For the text-containing cell, return its midpoint in [x, y] coordinate format. 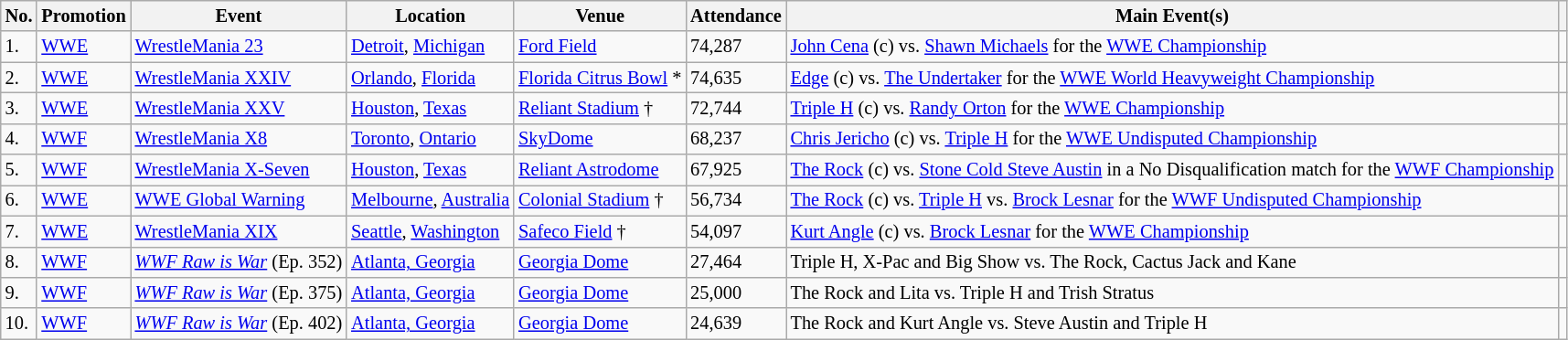
WrestleMania XXV [240, 108]
WWF Raw is War (Ep. 402) [240, 324]
10. [19, 324]
Ford Field [600, 47]
Main Event(s) [1172, 16]
No. [19, 16]
74,287 [735, 47]
67,925 [735, 170]
Seattle, Washington [430, 231]
WrestleMania X8 [240, 139]
3. [19, 108]
The Rock (c) vs. Stone Cold Steve Austin in a No Disqualification match for the WWF Championship [1172, 170]
1. [19, 47]
54,097 [735, 231]
John Cena (c) vs. Shawn Michaels for the WWE Championship [1172, 47]
4. [19, 139]
WWE Global Warning [240, 200]
Edge (c) vs. The Undertaker for the WWE World Heavyweight Championship [1172, 78]
Reliant Astrodome [600, 170]
Event [240, 16]
8. [19, 262]
WrestleMania XXIV [240, 78]
56,734 [735, 200]
24,639 [735, 324]
The Rock and Kurt Angle vs. Steve Austin and Triple H [1172, 324]
68,237 [735, 139]
25,000 [735, 292]
Toronto, Ontario [430, 139]
6. [19, 200]
Colonial Stadium † [600, 200]
Detroit, Michigan [430, 47]
WWF Raw is War (Ep. 375) [240, 292]
Triple H, X-Pac and Big Show vs. The Rock, Cactus Jack and Kane [1172, 262]
Reliant Stadium † [600, 108]
72,744 [735, 108]
The Rock and Lita vs. Triple H and Trish Stratus [1172, 292]
5. [19, 170]
Florida Citrus Bowl * [600, 78]
9. [19, 292]
Safeco Field † [600, 231]
74,635 [735, 78]
7. [19, 231]
WrestleMania XIX [240, 231]
WrestleMania 23 [240, 47]
Triple H (c) vs. Randy Orton for the WWE Championship [1172, 108]
SkyDome [600, 139]
WrestleMania X-Seven [240, 170]
Orlando, Florida [430, 78]
2. [19, 78]
Promotion [83, 16]
The Rock (c) vs. Triple H vs. Brock Lesnar for the WWF Undisputed Championship [1172, 200]
Kurt Angle (c) vs. Brock Lesnar for the WWE Championship [1172, 231]
Chris Jericho (c) vs. Triple H for the WWE Undisputed Championship [1172, 139]
Venue [600, 16]
Location [430, 16]
Melbourne, Australia [430, 200]
WWF Raw is War (Ep. 352) [240, 262]
27,464 [735, 262]
Attendance [735, 16]
